Scan for the cell matching the given text and deliver its (X, Y) coordinate at center. 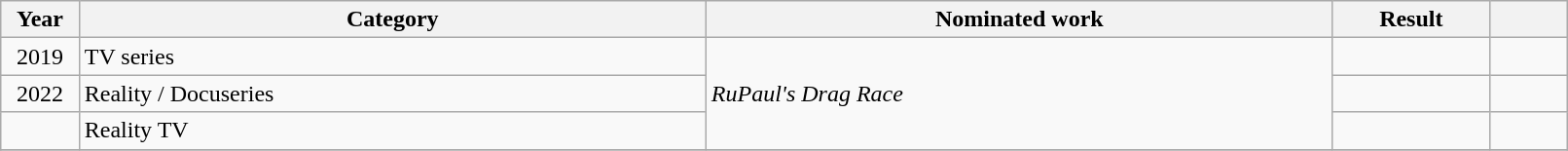
Reality / Docuseries (392, 94)
2019 (40, 57)
Nominated work (1019, 19)
Year (40, 19)
Result (1411, 19)
TV series (392, 57)
RuPaul's Drag Race (1019, 94)
2022 (40, 94)
Reality TV (392, 131)
Category (392, 19)
